Identify which cell holds the provided text, then report its [x, y] central coordinate. 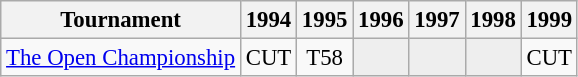
T58 [325, 58]
1998 [493, 20]
1995 [325, 20]
The Open Championship [121, 58]
1997 [437, 20]
1999 [549, 20]
1996 [381, 20]
Tournament [121, 20]
1994 [268, 20]
